Determine the [x, y] coordinate at the center of the cell enclosing the given text.  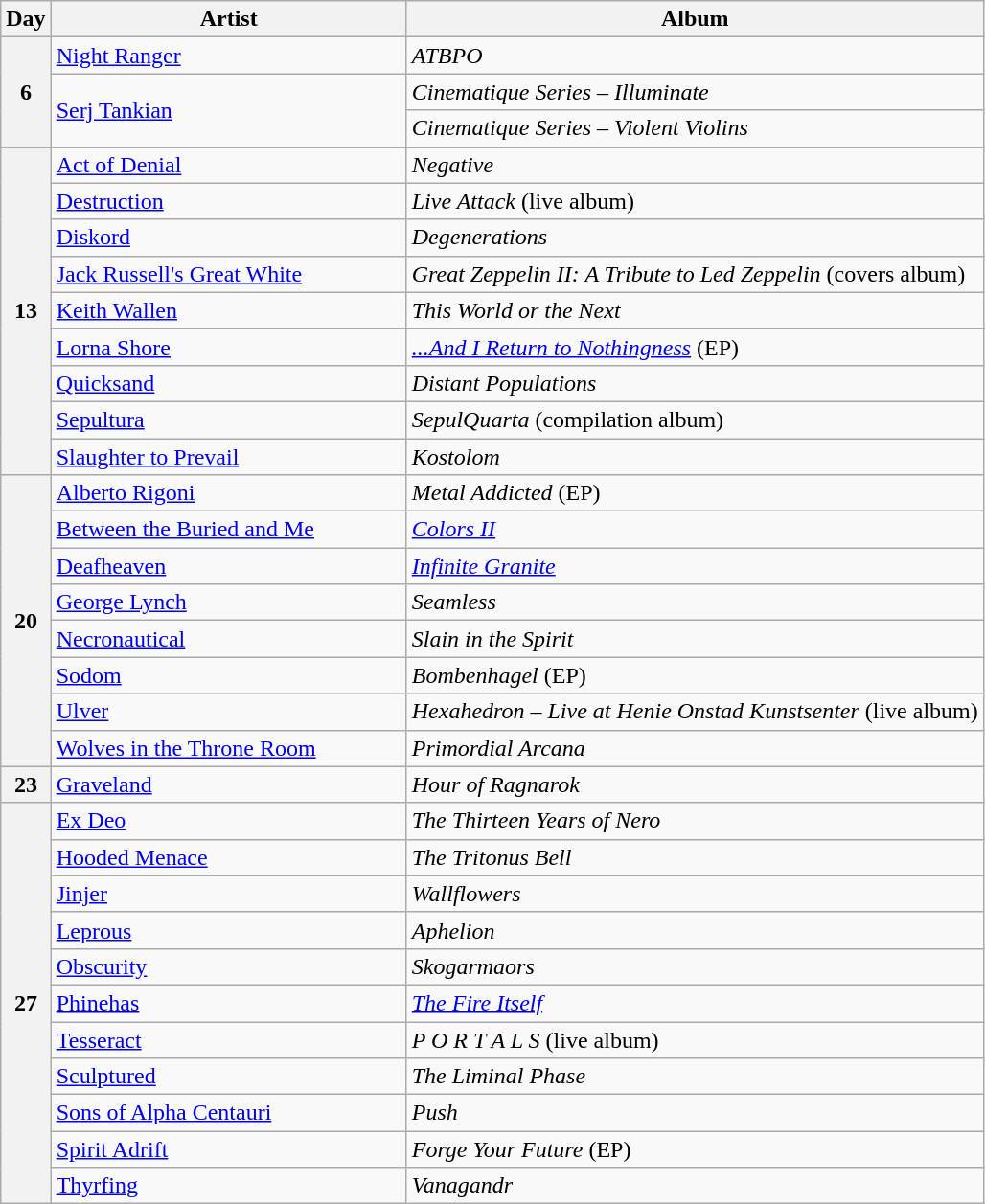
The Thirteen Years of Nero [695, 821]
Slain in the Spirit [695, 639]
Primordial Arcana [695, 748]
Degenerations [695, 238]
Hooded Menace [228, 857]
Negative [695, 165]
Cinematique Series – Illuminate [695, 92]
Cinematique Series – Violent Violins [695, 128]
Wolves in the Throne Room [228, 748]
Tesseract [228, 1039]
Artist [228, 19]
Spirit Adrift [228, 1149]
Alberto Rigoni [228, 493]
Seamless [695, 602]
Bombenhagel (EP) [695, 675]
Day [26, 19]
Quicksand [228, 383]
Jack Russell's Great White [228, 274]
Diskord [228, 238]
Forge Your Future (EP) [695, 1149]
Necronautical [228, 639]
23 [26, 784]
George Lynch [228, 602]
Hour of Ragnarok [695, 784]
20 [26, 621]
Phinehas [228, 1003]
Keith Wallen [228, 310]
ATBPO [695, 56]
P O R T A L S (live album) [695, 1039]
SepulQuarta (compilation album) [695, 420]
Sculptured [228, 1077]
Metal Addicted (EP) [695, 493]
Thyrfing [228, 1186]
...And I Return to Nothingness (EP) [695, 347]
Kostolom [695, 457]
27 [26, 1004]
Skogarmaors [695, 966]
This World or the Next [695, 310]
Ulver [228, 712]
Act of Denial [228, 165]
Colors II [695, 530]
Graveland [228, 784]
Ex Deo [228, 821]
Sodom [228, 675]
The Fire Itself [695, 1003]
Sons of Alpha Centauri [228, 1113]
Leprous [228, 930]
The Liminal Phase [695, 1077]
Between the Buried and Me [228, 530]
Hexahedron – Live at Henie Onstad Kunstsenter (live album) [695, 712]
Distant Populations [695, 383]
Push [695, 1113]
Slaughter to Prevail [228, 457]
The Tritonus Bell [695, 857]
Jinjer [228, 894]
Aphelion [695, 930]
Destruction [228, 201]
6 [26, 92]
Night Ranger [228, 56]
Great Zeppelin II: A Tribute to Led Zeppelin (covers album) [695, 274]
Sepultura [228, 420]
Lorna Shore [228, 347]
Infinite Granite [695, 566]
Live Attack (live album) [695, 201]
13 [26, 310]
Serj Tankian [228, 110]
Vanagandr [695, 1186]
Wallflowers [695, 894]
Obscurity [228, 966]
Album [695, 19]
Deafheaven [228, 566]
